Extract the (x, y) coordinate from the center of the cell holding the provided text.  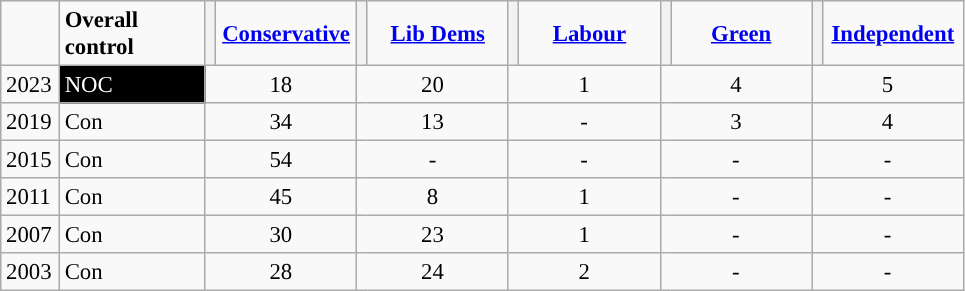
Independent (892, 34)
54 (281, 160)
NOC (132, 85)
2015 (30, 160)
45 (281, 197)
2007 (30, 235)
5 (888, 85)
3 (736, 122)
Overall control (132, 34)
8 (433, 197)
34 (281, 122)
20 (433, 85)
Labour (590, 34)
23 (433, 235)
Lib Dems (438, 34)
2011 (30, 197)
13 (433, 122)
2023 (30, 85)
2019 (30, 122)
Conservative (286, 34)
Green (742, 34)
18 (281, 85)
30 (281, 235)
